Provide the [X, Y] coordinate of the cell's center where the given text is located.  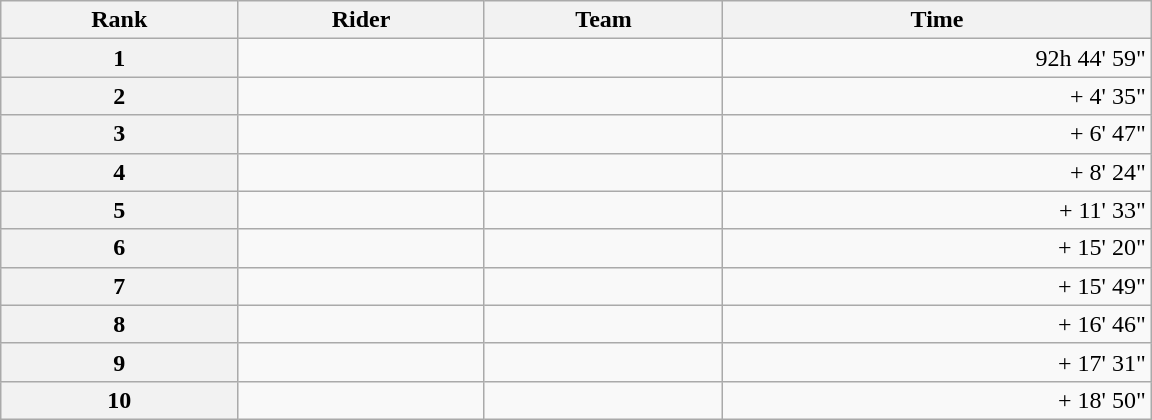
4 [120, 172]
9 [120, 362]
1 [120, 58]
+ 16' 46" [937, 324]
Rider [361, 20]
+ 11' 33" [937, 210]
8 [120, 324]
+ 18' 50" [937, 400]
92h 44' 59" [937, 58]
5 [120, 210]
+ 6' 47" [937, 134]
Time [937, 20]
10 [120, 400]
+ 15' 20" [937, 248]
Rank [120, 20]
Team [604, 20]
6 [120, 248]
+ 17' 31" [937, 362]
2 [120, 96]
3 [120, 134]
+ 4' 35" [937, 96]
7 [120, 286]
+ 8' 24" [937, 172]
+ 15' 49" [937, 286]
